Identify which cell holds the provided text, then report its [X, Y] central coordinate. 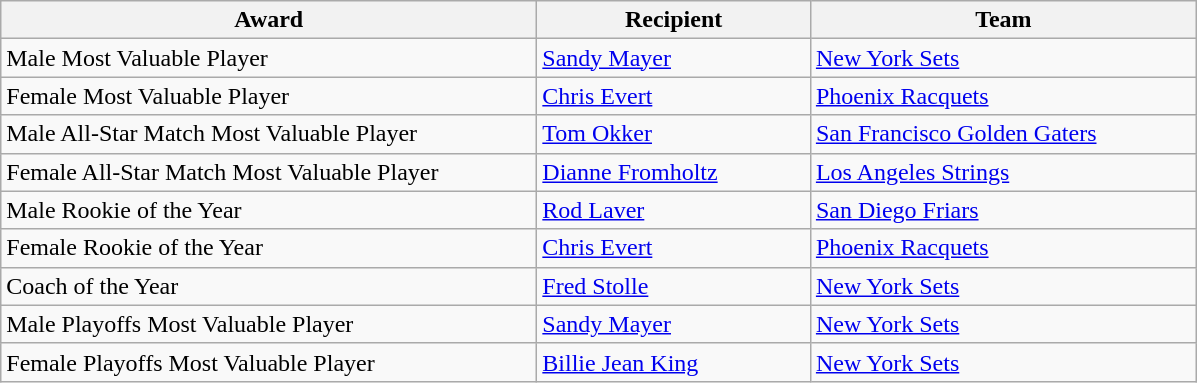
Female Playoffs Most Valuable Player [269, 362]
Recipient [674, 20]
Billie Jean King [674, 362]
San Diego Friars [1003, 210]
Team [1003, 20]
Male Most Valuable Player [269, 58]
Female Most Valuable Player [269, 96]
Coach of the Year [269, 286]
San Francisco Golden Gaters [1003, 134]
Female All-Star Match Most Valuable Player [269, 172]
Male Rookie of the Year [269, 210]
Fred Stolle [674, 286]
Male Playoffs Most Valuable Player [269, 324]
Tom Okker [674, 134]
Award [269, 20]
Female Rookie of the Year [269, 248]
Dianne Fromholtz [674, 172]
Male All-Star Match Most Valuable Player [269, 134]
Los Angeles Strings [1003, 172]
Rod Laver [674, 210]
